Identify which cell holds the provided text, then report its [X, Y] central coordinate. 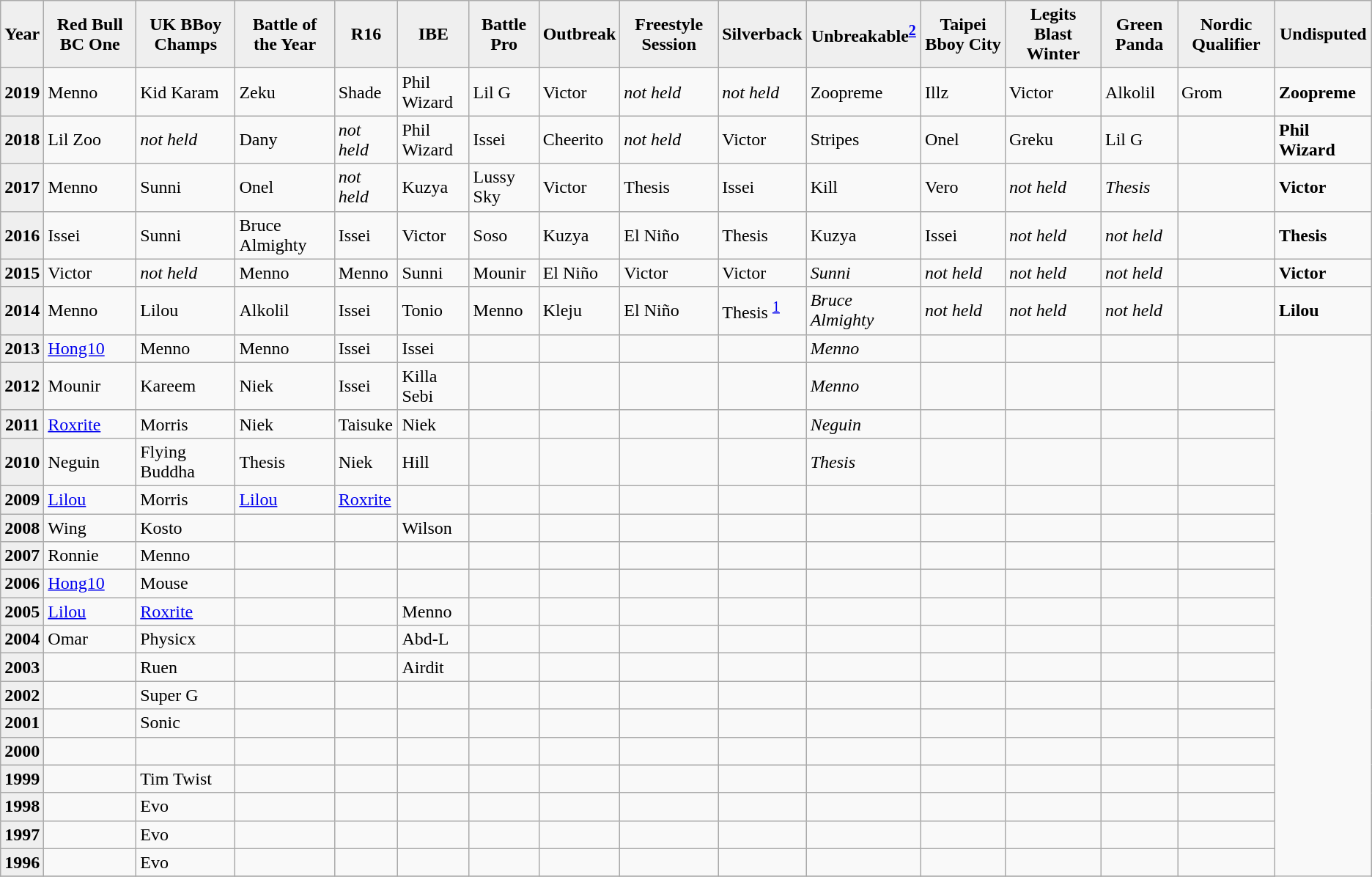
2001 [22, 723]
2018 [22, 139]
Kareem [186, 386]
Freestyle Session [669, 34]
Battle Pro [504, 34]
Soso [504, 235]
Zeku [284, 92]
UK BBoy Champs [186, 34]
Kleju [579, 311]
2005 [22, 612]
Kid Karam [186, 92]
2012 [22, 386]
Taisuke [366, 424]
Shade [366, 92]
2013 [22, 348]
Physicx [186, 639]
Omar [90, 639]
Taipei Bboy City [963, 34]
2019 [22, 92]
2008 [22, 527]
Red Bull BC One [90, 34]
Silverback [762, 34]
IBE [434, 34]
Lil Zoo [90, 139]
Super G [186, 695]
2000 [22, 751]
2016 [22, 235]
1997 [22, 834]
Dany [284, 139]
Wing [90, 527]
2011 [22, 424]
Battle of the Year [284, 34]
Tonio [434, 311]
Unbreakable2 [863, 34]
2002 [22, 695]
1998 [22, 807]
Thesis 1 [762, 311]
Lussy Sky [504, 188]
Mouse [186, 584]
Ronnie [90, 556]
Sonic [186, 723]
Green Panda [1140, 34]
Tim Twist [186, 779]
Undisputed [1323, 34]
Airdit [434, 667]
2014 [22, 311]
Killa Sebi [434, 386]
Year [22, 34]
Abd-L [434, 639]
R16 [366, 34]
1996 [22, 862]
Legits Blast Winter [1054, 34]
Vero [963, 188]
Kill [863, 188]
Wilson [434, 527]
Stripes [863, 139]
Outbreak [579, 34]
Illz [963, 92]
Nordic Qualifier [1225, 34]
2007 [22, 556]
2010 [22, 462]
Ruen [186, 667]
2015 [22, 273]
Greku [1054, 139]
2004 [22, 639]
1999 [22, 779]
2006 [22, 584]
Grom [1225, 92]
Hill [434, 462]
2017 [22, 188]
2003 [22, 667]
Cheerito [579, 139]
2009 [22, 499]
Kosto [186, 527]
Flying Buddha [186, 462]
